From the cell containing the given text, extract its center point as [X, Y] coordinate. 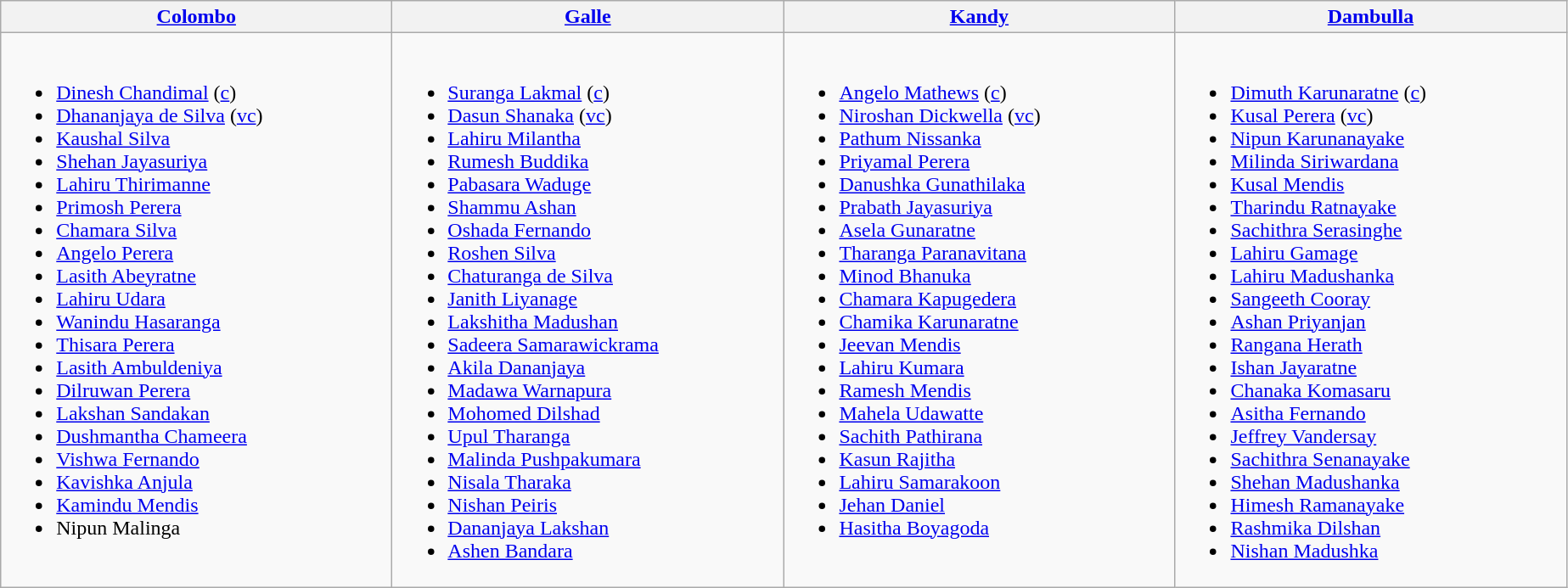
Galle [587, 17]
Kandy [980, 17]
Colombo [197, 17]
Dambulla [1370, 17]
